For the text-containing cell, return its midpoint in [X, Y] coordinate format. 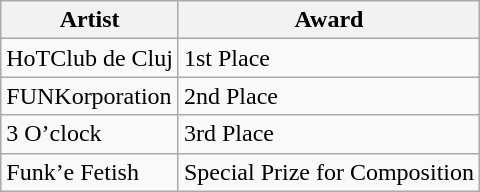
Award [328, 20]
3rd Place [328, 134]
Funk’e Fetish [90, 172]
HoTClub de Cluj [90, 58]
Special Prize for Composition [328, 172]
Artist [90, 20]
3 O’clock [90, 134]
FUNKorporation [90, 96]
1st Place [328, 58]
2nd Place [328, 96]
